Return the [x, y] coordinate for the center point of the cell that contains the specified text.  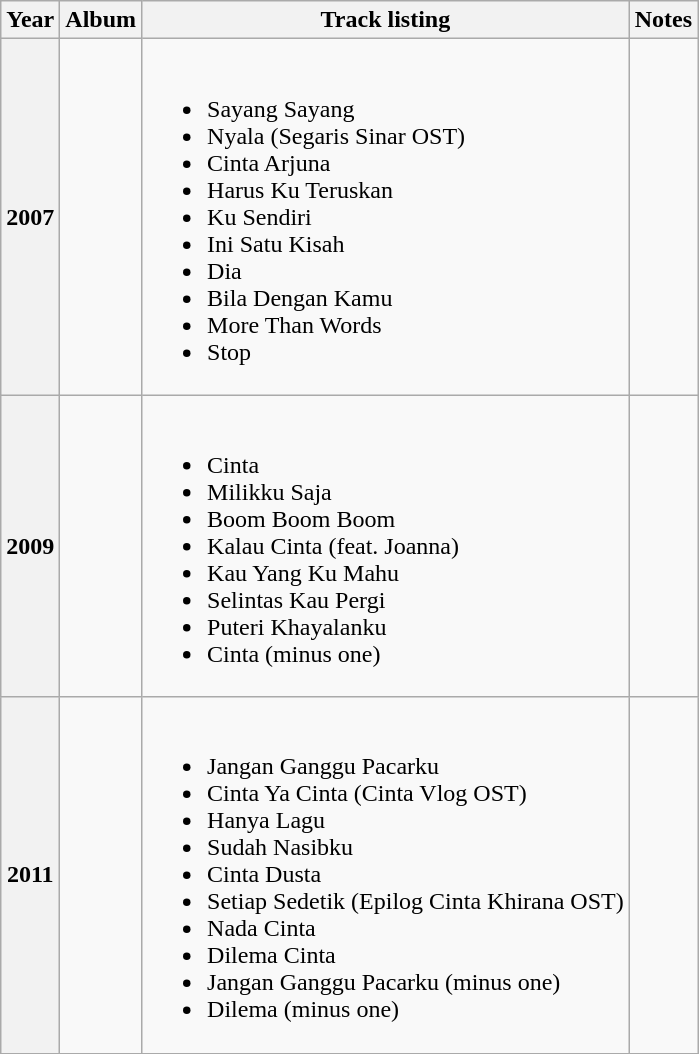
Year [30, 20]
2011 [30, 875]
Album [101, 20]
CintaMilikku SajaBoom Boom BoomKalau Cinta (feat. Joanna)Kau Yang Ku MahuSelintas Kau PergiPuteri KhayalankuCinta (minus one) [386, 546]
2009 [30, 546]
Notes [663, 20]
2007 [30, 217]
Track listing [386, 20]
Sayang SayangNyala (Segaris Sinar OST)Cinta ArjunaHarus Ku TeruskanKu SendiriIni Satu KisahDiaBila Dengan KamuMore Than WordsStop [386, 217]
